Extract the [x, y] coordinate from the center of the cell holding the provided text.  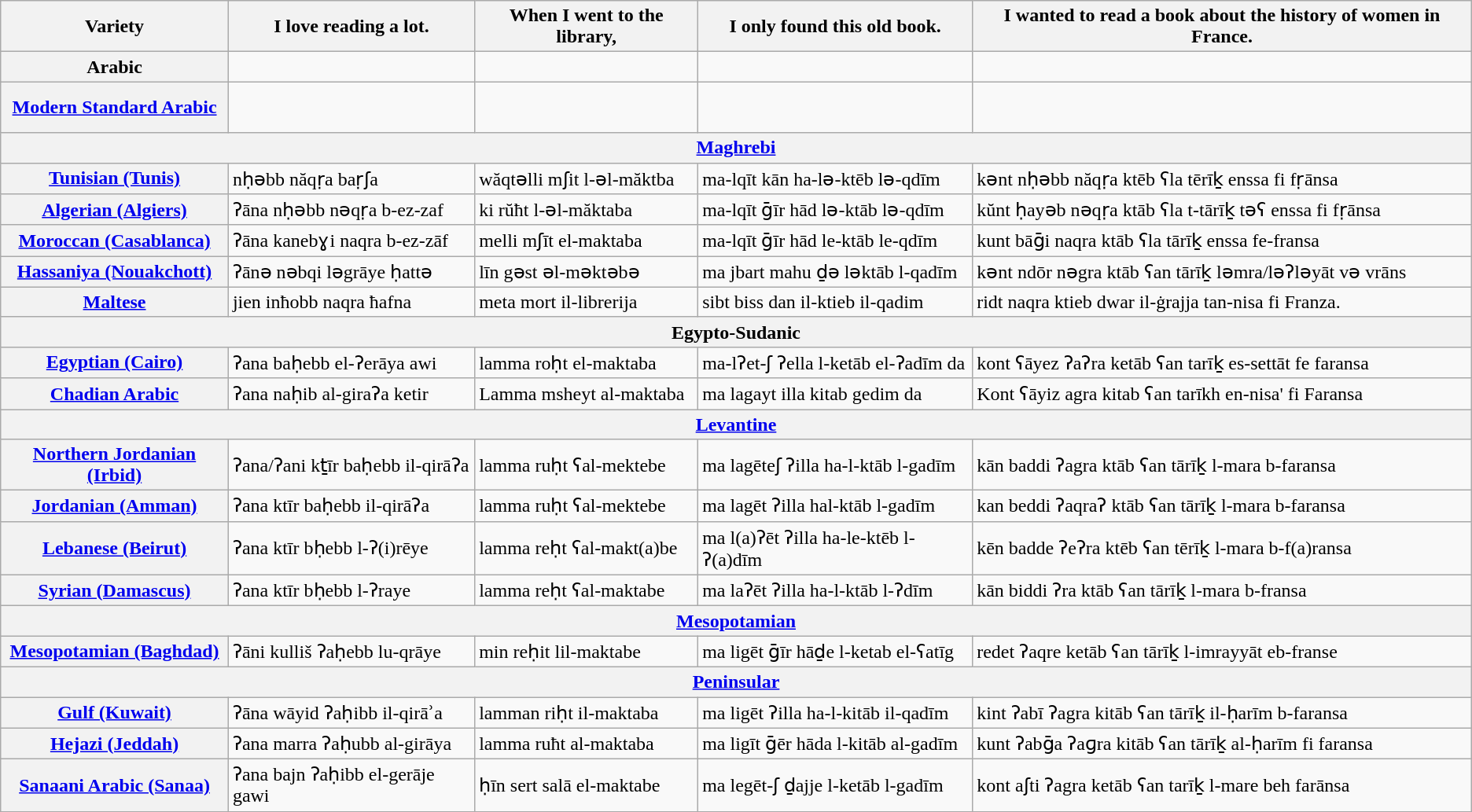
Northern Jordanian (Irbid) [115, 465]
Algerian (Algiers) [115, 210]
jien inħobb naqra ħafna [351, 302]
sibt biss dan il-ktieb il-qadim [835, 302]
Modern Standard Arabic [115, 107]
ḥīn sert salā el-maktabe [587, 786]
ʔana bajn ʔaḥibb el-gerāje gawi [351, 786]
ma ligīt ḡēr hāda l-kitāb al-gadīm [835, 744]
Jordanian (Amman) [115, 506]
kint ʔabī ʔagra kitāb ʕan tārīḵ il-ḥarīm b-faransa [1222, 712]
kənt ndōr nəgra ktāb ʕan tārīḵ ləmra/ləʔləyāt və vrāns [1222, 272]
ʔānə nəbqi ləgrāye ḥattə [351, 272]
Chadian Arabic [115, 394]
Hejazi (Jeddah) [115, 744]
ma-lqīt kān ha-lə-ktēb lə-qdīm [835, 178]
Tunisian (Tunis) [115, 178]
ma ligēt ʔilla ha-l-kitāb il-qadīm [835, 712]
Hassaniya (Nouakchott) [115, 272]
Maltese [115, 302]
When I went to the library, [587, 27]
ʔana ktīr bḥebb l-ʔraye [351, 590]
Kont ʕāyiz agra kitab ʕan tarīkh en-nisa' fi Faransa [1222, 394]
Egyptian (Cairo) [115, 362]
Mesopotamian [736, 621]
Maghrebi [736, 148]
ma legēt-ʃ ḏajje l-ketāb l-gadīm [835, 786]
Egypto-Sudanic [736, 332]
kont aʃti ʔagra ketāb ʕan tarīḵ l-mare beh farānsa [1222, 786]
meta mort il-librerija [587, 302]
ma-lʔet-ʃ ʔella l-ketāb el-ʔadīm da [835, 362]
ʔana ktīr bḥebb l-ʔ(i)rēye [351, 548]
lamma roḥt el-maktaba [587, 362]
lamma ruħt al-maktaba [587, 744]
I wanted to read a book about the history of women in France. [1222, 27]
kān baddi ʔagra ktāb ʕan tārīḵ l-mara b-faransa [1222, 465]
Lamma msheyt al-maktaba [587, 394]
ma laʔēt ʔilla ha-l-ktāb l-ʔdīm [835, 590]
ʔāna wāyid ʔaḥibb il-qirāʾa [351, 712]
kont ʕāyez ʔaʔra ketāb ʕan tarīḵ es-settāt fe faransa [1222, 362]
I love reading a lot. [351, 27]
ʔana baḥebb el-ʔerāya awi [351, 362]
kənt nḥəbb năqṛa ktēb ʕla tērīḵ enssa fi fṛānsa [1222, 178]
I only found this old book. [835, 27]
kunt bāḡi naqra ktāb ʕla tārīḵ enssa fe-fransa [1222, 241]
min reḥit lil-maktabe [587, 652]
ma ligēt ḡīr hāḏe l-ketab el-ʕatīg [835, 652]
kŭnt ḥayəb nəqṛa ktāb ʕla t-tārīḵ təʕ enssa fi fṛānsa [1222, 210]
lamma reḥt ʕal-maktabe [587, 590]
ʔana/ʔani kṯīr baḥebb il-qirāʔa [351, 465]
Arabic [115, 67]
ma lagayt illa kitab gedim da [835, 394]
Mesopotamian (Baghdad) [115, 652]
ʔāna nḥəbb nəqṛa b-ez-zaf [351, 210]
ki rŭħt l-əl-măktaba [587, 210]
ridt naqra ktieb dwar il-ġrajja tan-nisa fi Franza. [1222, 302]
melli mʃīt el-maktaba [587, 241]
wăqtəlli mʃit l-əl-măktba [587, 178]
ʔana naḥib al-giraʔa ketir [351, 394]
lamma reḥt ʕal-makt(a)be [587, 548]
ʔāna kanebɣi naqra b-ez-zāf [351, 241]
Moroccan (Casablanca) [115, 241]
kān biddi ʔra ktāb ʕan tārīḵ l-mara b-fransa [1222, 590]
ma lagēteʃ ʔilla ha-l-ktāb l-gadīm [835, 465]
Gulf (Kuwait) [115, 712]
Syrian (Damascus) [115, 590]
kunt ʔabḡa ʔaɡra kitāb ʕan tārīḵ al-ḥarīm fi faransa [1222, 744]
ʔana marra ʔaḥubb al-girāya [351, 744]
Levantine [736, 424]
lamman riḥt il-maktaba [587, 712]
ʔāni kulliš ʔaḥebb lu-qrāye [351, 652]
ma-lqīt ḡīr hād lə-ktāb lə-qdīm [835, 210]
līn gəst əl-məktəbə [587, 272]
ʔana ktīr baḥebb il-qirāʔa [351, 506]
Variety [115, 27]
Peninsular [736, 682]
redet ʔaqre ketāb ʕan tārīḵ l-imrayyāt eb-franse [1222, 652]
ma jbart mahu ḏə ləktāb l-qadīm [835, 272]
ma-lqīt ḡīr hād le-ktāb le-qdīm [835, 241]
kēn badde ʔeʔra ktēb ʕan tērīḵ l-mara b-f(a)ransa [1222, 548]
nḥəbb năqṛa baṛʃa [351, 178]
ma l(a)ʔēt ʔilla ha-le-ktēb l-ʔ(a)dīm [835, 548]
kan beddi ʔaqraʔ ktāb ʕan tārīḵ l-mara b-faransa [1222, 506]
Lebanese (Beirut) [115, 548]
ma lagēt ʔilla hal-ktāb l-gadīm [835, 506]
Sanaani Arabic (Sanaa) [115, 786]
